For the text-containing cell, return its midpoint in [x, y] coordinate format. 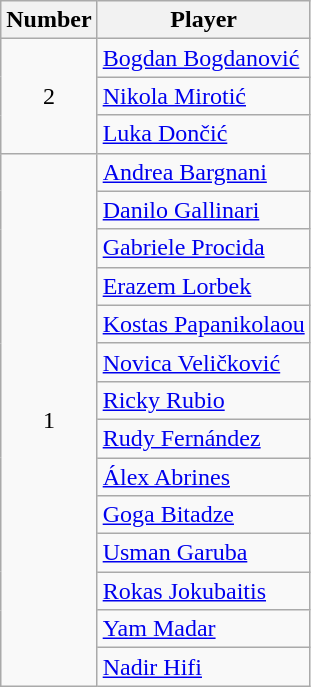
Novica Veličković [204, 362]
Nikola Mirotić [204, 96]
Bogdan Bogdanović [204, 58]
Yam Madar [204, 629]
Kostas Papanikolaou [204, 324]
Goga Bitadze [204, 515]
Usman Garuba [204, 553]
Rudy Fernández [204, 438]
Rokas Jokubaitis [204, 591]
Erazem Lorbek [204, 286]
Gabriele Procida [204, 248]
Number [49, 20]
2 [49, 96]
Nadir Hifi [204, 667]
Ricky Rubio [204, 400]
Player [204, 20]
Luka Dončić [204, 134]
1 [49, 420]
Danilo Gallinari [204, 210]
Andrea Bargnani [204, 172]
Álex Abrines [204, 477]
